From the cell containing the given text, extract its center point as [X, Y] coordinate. 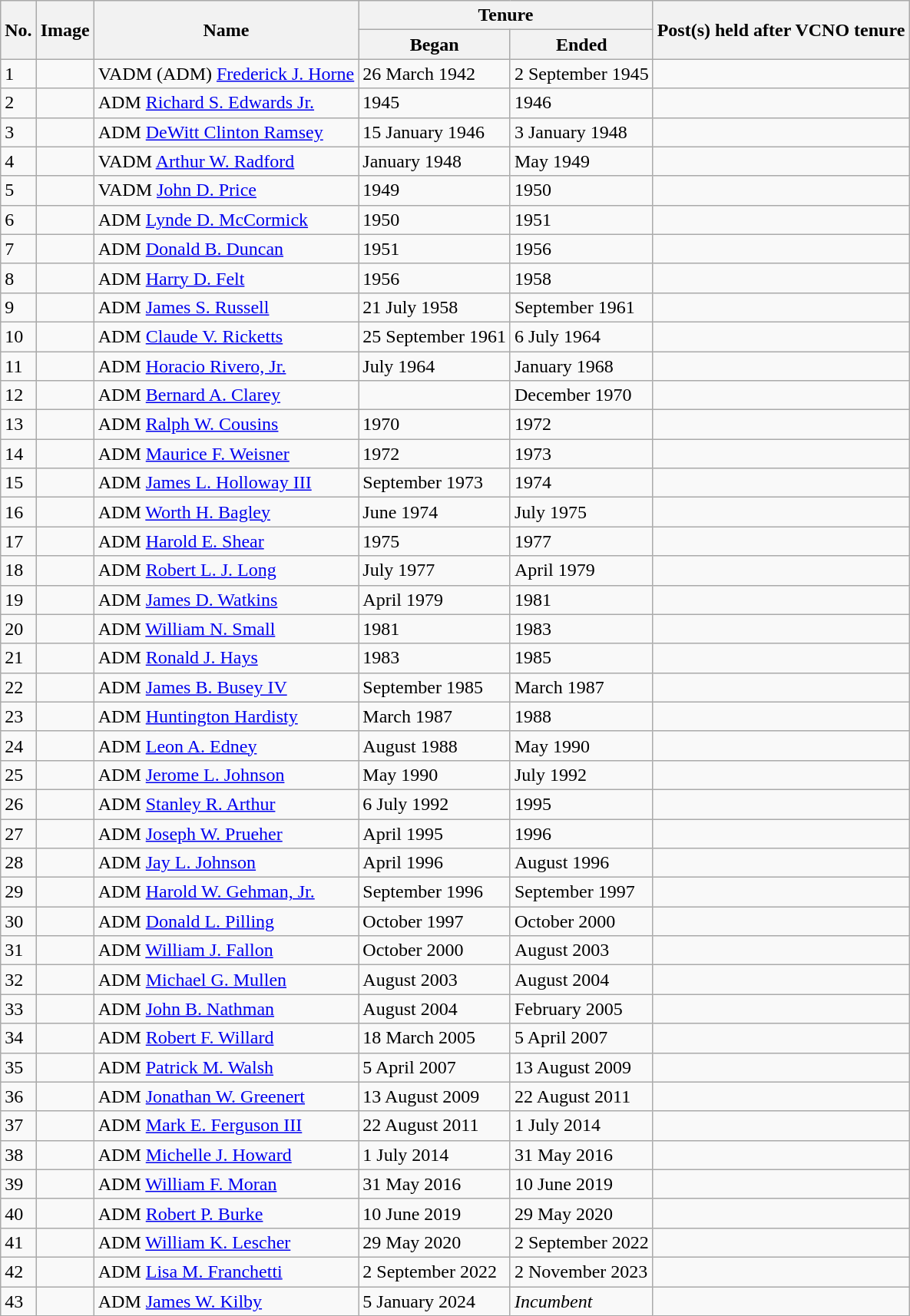
ADM Lisa M. Franchetti [226, 1271]
September 1985 [435, 687]
Began [435, 45]
28 [18, 863]
No. [18, 30]
ADM Donald B. Duncan [226, 249]
1977 [581, 541]
1949 [435, 190]
ADM Richard S. Edwards Jr. [226, 103]
Name [226, 30]
34 [18, 1038]
1985 [581, 658]
18 March 2005 [435, 1038]
December 1970 [581, 395]
ADM Harold W. Gehman, Jr. [226, 892]
April 1996 [435, 863]
ADM Donald L. Pilling [226, 921]
ADM Harry D. Felt [226, 278]
1974 [581, 483]
5 January 2024 [435, 1301]
17 [18, 541]
July 1992 [581, 775]
19 [18, 600]
8 [18, 278]
July 1975 [581, 512]
ADM James L. Holloway III [226, 483]
27 [18, 833]
2 [18, 103]
ADM Michelle J. Howard [226, 1155]
1996 [581, 833]
July 1977 [435, 570]
1945 [435, 103]
20 [18, 629]
18 [18, 570]
32 [18, 980]
ADM Jonathan W. Greenert [226, 1096]
ADM Ronald J. Hays [226, 658]
1975 [435, 541]
4 [18, 161]
July 1964 [435, 366]
30 [18, 921]
Image [65, 30]
3 January 1948 [581, 132]
April 1995 [435, 833]
1988 [581, 716]
1946 [581, 103]
42 [18, 1271]
14 [18, 454]
25 [18, 775]
1973 [581, 454]
38 [18, 1155]
ADM James D. Watkins [226, 600]
21 [18, 658]
ADM Maurice F. Weisner [226, 454]
ADM James S. Russell [226, 307]
ADM Huntington Hardisty [226, 716]
ADM Patrick M. Walsh [226, 1067]
ADM William F. Moran [226, 1184]
ADM Stanley R. Arthur [226, 804]
ADM William J. Fallon [226, 951]
August 1988 [435, 746]
June 1974 [435, 512]
September 1996 [435, 892]
September 1961 [581, 307]
1995 [581, 804]
ADM Lynde D. McCormick [226, 220]
Ended [581, 45]
ADM DeWitt Clinton Ramsey [226, 132]
13 [18, 425]
ADM Claude V. Ricketts [226, 336]
1958 [581, 278]
39 [18, 1184]
2 September 1945 [581, 74]
40 [18, 1213]
ADM Jerome L. Johnson [226, 775]
Incumbent [581, 1301]
9 [18, 307]
26 [18, 804]
35 [18, 1067]
5 [18, 190]
September 1973 [435, 483]
ADM Jay L. Johnson [226, 863]
February 2005 [581, 1009]
29 [18, 892]
6 July 1992 [435, 804]
ADM Robert F. Willard [226, 1038]
September 1997 [581, 892]
31 [18, 951]
January 1968 [581, 366]
24 [18, 746]
15 January 1946 [435, 132]
25 September 1961 [435, 336]
1970 [435, 425]
ADM Mark E. Ferguson III [226, 1126]
41 [18, 1242]
ADM William N. Small [226, 629]
22 [18, 687]
ADM James B. Busey IV [226, 687]
15 [18, 483]
Post(s) held after VCNO tenure [781, 30]
January 1948 [435, 161]
VADM Arthur W. Radford [226, 161]
10 [18, 336]
1 [18, 74]
33 [18, 1009]
37 [18, 1126]
43 [18, 1301]
36 [18, 1096]
11 [18, 366]
August 1996 [581, 863]
16 [18, 512]
26 March 1942 [435, 74]
ADM Leon A. Edney [226, 746]
ADM James W. Kilby [226, 1301]
ADM Michael G. Mullen [226, 980]
21 July 1958 [435, 307]
2 November 2023 [581, 1271]
VADM John D. Price [226, 190]
23 [18, 716]
May 1949 [581, 161]
3 [18, 132]
6 [18, 220]
ADM Robert L. J. Long [226, 570]
ADM Robert P. Burke [226, 1213]
October 1997 [435, 921]
ADM Joseph W. Prueher [226, 833]
12 [18, 395]
ADM John B. Nathman [226, 1009]
ADM William K. Lescher [226, 1242]
6 July 1964 [581, 336]
Tenure [505, 15]
ADM Horacio Rivero, Jr. [226, 366]
7 [18, 249]
ADM Worth H. Bagley [226, 512]
ADM Harold E. Shear [226, 541]
ADM Ralph W. Cousins [226, 425]
ADM Bernard A. Clarey [226, 395]
VADM (ADM) Frederick J. Horne [226, 74]
